Return the (x, y) coordinate for the center point of the cell that contains the specified text.  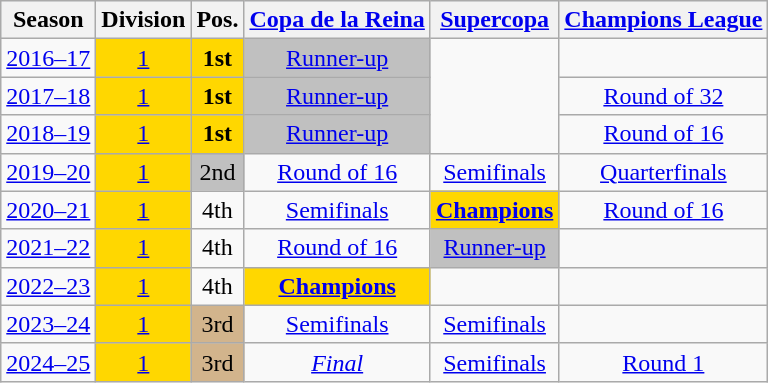
2019–20 (48, 172)
Final (337, 362)
2021–22 (48, 248)
Round of 32 (664, 96)
Round 1 (664, 362)
2017–18 (48, 96)
Division (144, 20)
Copa de la Reina (337, 20)
Champions League (664, 20)
2020–21 (48, 210)
Season (48, 20)
2024–25 (48, 362)
2nd (218, 172)
Quarterfinals (664, 172)
2022–23 (48, 286)
Supercopa (494, 20)
2016–17 (48, 58)
2023–24 (48, 324)
Pos. (218, 20)
2018–19 (48, 134)
